Extract the [x, y] coordinate from the center of the cell holding the provided text.  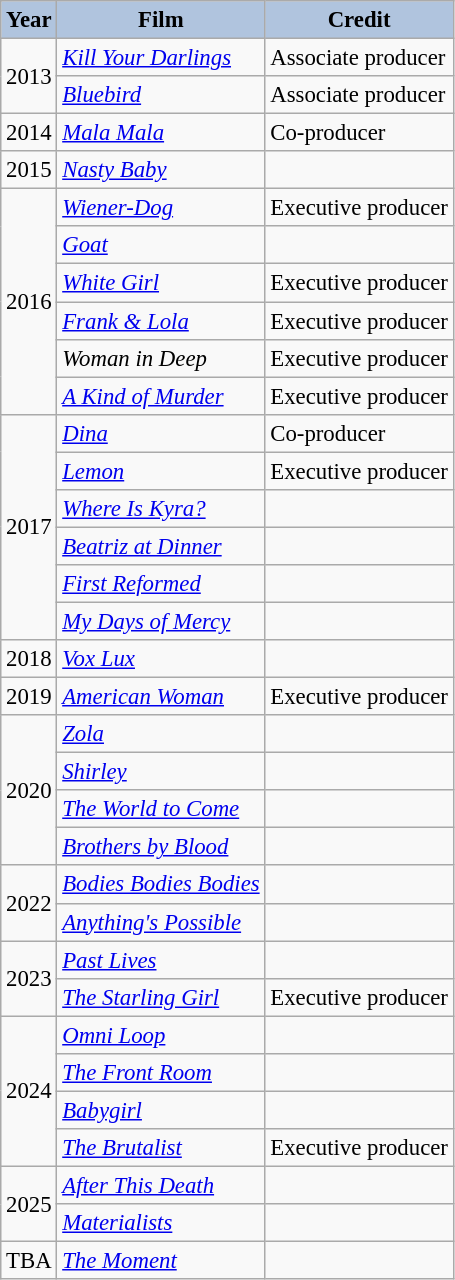
2022 [29, 904]
Wiener-Dog [161, 208]
Mala Mala [161, 133]
White Girl [161, 283]
Materialists [161, 1223]
TBA [29, 1261]
After This Death [161, 1185]
Frank & Lola [161, 321]
2016 [29, 302]
First Reformed [161, 584]
Anything's Possible [161, 922]
Babygirl [161, 1110]
Dina [161, 433]
Year [29, 20]
The Brutalist [161, 1148]
Beatriz at Dinner [161, 546]
2018 [29, 659]
Past Lives [161, 960]
The Front Room [161, 1073]
Zola [161, 734]
Vox Lux [161, 659]
The Starling Girl [161, 997]
Film [161, 20]
Woman in Deep [161, 358]
2020 [29, 790]
2015 [29, 170]
Brothers by Blood [161, 847]
Omni Loop [161, 1035]
Credit [359, 20]
Lemon [161, 471]
Nasty Baby [161, 170]
My Days of Mercy [161, 621]
Bodies Bodies Bodies [161, 885]
Shirley [161, 772]
The Moment [161, 1261]
2019 [29, 697]
Goat [161, 245]
Kill Your Darlings [161, 58]
Bluebird [161, 95]
2013 [29, 76]
2023 [29, 978]
2024 [29, 1091]
The World to Come [161, 809]
2014 [29, 133]
2025 [29, 1204]
American Woman [161, 697]
A Kind of Murder [161, 396]
2017 [29, 527]
Where Is Kyra? [161, 509]
